Return the (X, Y) coordinate for the center point of the cell that contains the specified text.  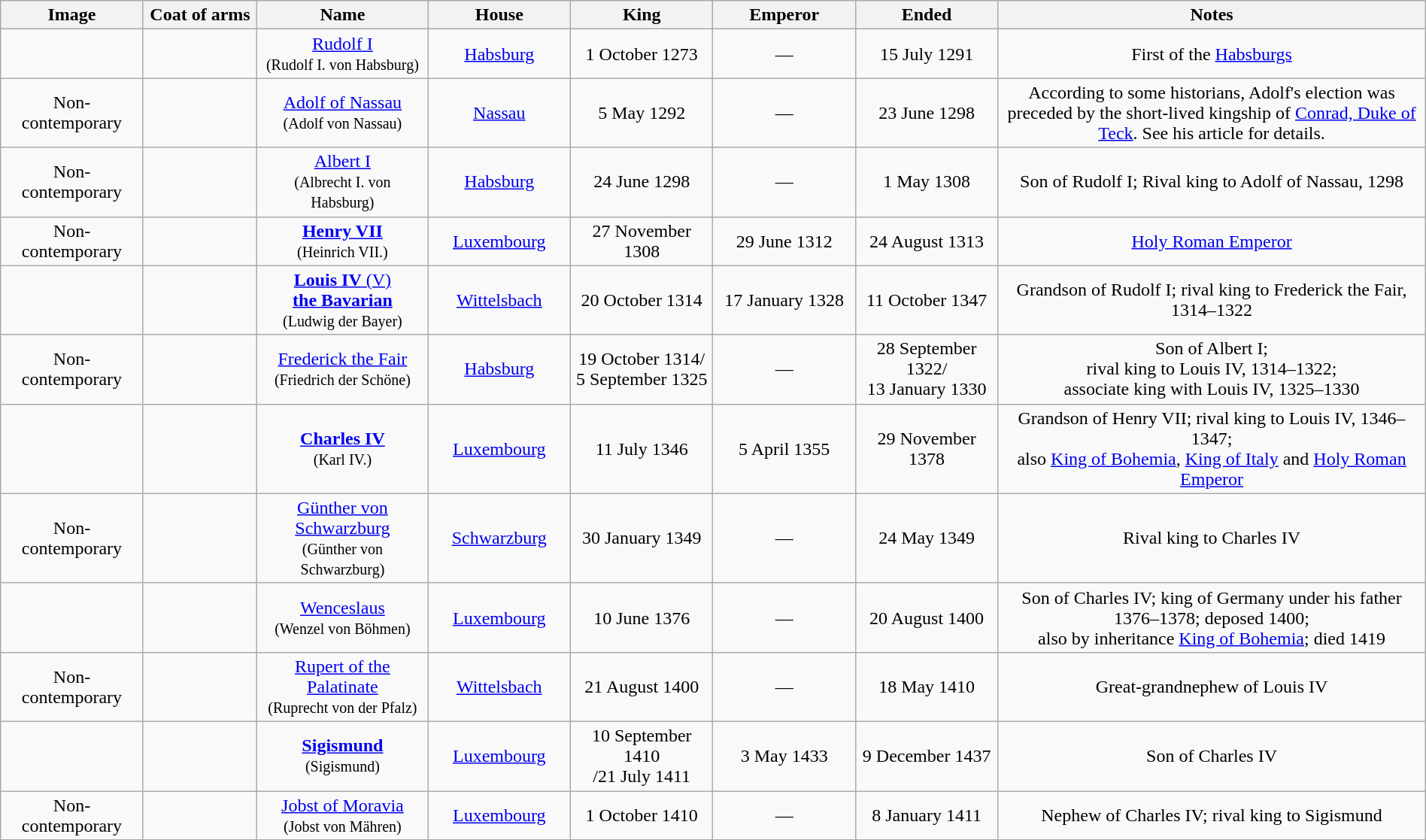
15 July 1291 (927, 54)
Name (343, 15)
5 April 1355 (784, 448)
1 October 1410 (642, 815)
24 August 1313 (927, 241)
10 June 1376 (642, 617)
29 November 1378 (927, 448)
1 May 1308 (927, 182)
Albert I(Albrecht I. von Habsburg) (343, 182)
1 October 1273 (642, 54)
Emperor (784, 15)
28 September 1322/13 January 1330 (927, 369)
Ended (927, 15)
Frederick the Fair(Friedrich der Schöne) (343, 369)
10 September 1410/21 July 1411 (642, 756)
Notes (1212, 15)
Günther von Schwarzburg(Günther von Schwarzburg) (343, 538)
Coat of arms (200, 15)
Son of Albert I;rival king to Louis IV, 1314–1322;associate king with Louis IV, 1325–1330 (1212, 369)
Grandson of Henry VII; rival king to Louis IV, 1346–1347; also King of Bohemia, King of Italy and Holy Roman Emperor (1212, 448)
Charles IV(Karl IV.) (343, 448)
Nassau (499, 113)
Adolf of Nassau(Adolf von Nassau) (343, 113)
Grandson of Rudolf I; rival king to Frederick the Fair, 1314–1322 (1212, 300)
21 August 1400 (642, 687)
Sigismund(Sigismund) (343, 756)
Henry VII(Heinrich VII.) (343, 241)
27 November 1308 (642, 241)
Son of Charles IV (1212, 756)
Rival king to Charles IV (1212, 538)
Rupert of the Palatinate(Ruprecht von der Pfalz) (343, 687)
Jobst of Moravia(Jobst von Mähren) (343, 815)
17 January 1328 (784, 300)
Son of Charles IV; king of Germany under his father 1376–1378; deposed 1400; also by inheritance King of Bohemia; died 1419 (1212, 617)
20 October 1314 (642, 300)
First of the Habsburgs (1212, 54)
19 October 1314/5 September 1325 (642, 369)
9 December 1437 (927, 756)
Wenceslaus(Wenzel von Böhmen) (343, 617)
5 May 1292 (642, 113)
House (499, 15)
8 January 1411 (927, 815)
18 May 1410 (927, 687)
11 October 1347 (927, 300)
Nephew of Charles IV; rival king to Sigismund (1212, 815)
King (642, 15)
Great-grandnephew of Louis IV (1212, 687)
24 June 1298 (642, 182)
Son of Rudolf I; Rival king to Adolf of Nassau, 1298 (1212, 182)
Louis IV (V)the Bavarian(Ludwig der Bayer) (343, 300)
Holy Roman Emperor (1212, 241)
29 June 1312 (784, 241)
According to some historians, Adolf's election was preceded by the short-lived kingship of Conrad, Duke of Teck. See his article for details. (1212, 113)
24 May 1349 (927, 538)
3 May 1433 (784, 756)
20 August 1400 (927, 617)
23 June 1298 (927, 113)
11 July 1346 (642, 448)
Image (72, 15)
Schwarzburg (499, 538)
Rudolf I(Rudolf I. von Habsburg) (343, 54)
30 January 1349 (642, 538)
